Extract the (x, y) coordinate from the center of the cell holding the provided text.  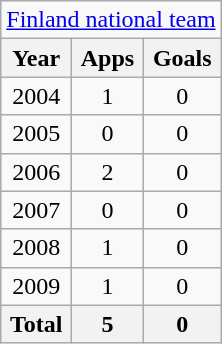
Year (36, 58)
2 (108, 172)
Goals (182, 58)
2009 (36, 286)
Apps (108, 58)
2005 (36, 134)
5 (108, 324)
Finland national team (111, 20)
2008 (36, 248)
2006 (36, 172)
Total (36, 324)
2004 (36, 96)
2007 (36, 210)
